Provide the [X, Y] coordinate of the cell's center where the given text is located.  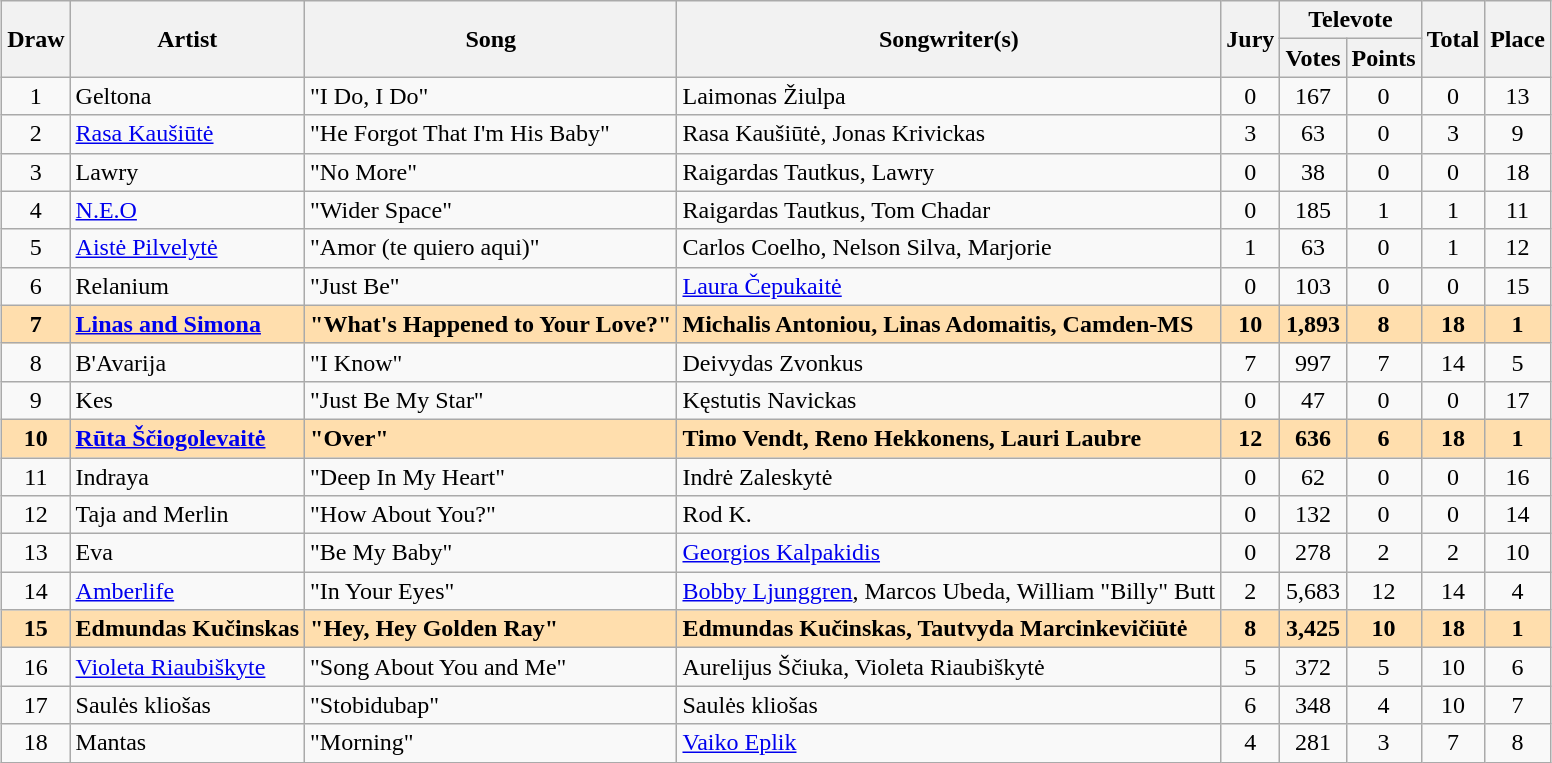
1,893 [1313, 324]
348 [1313, 705]
Bobby Ljunggren, Marcos Ubeda, William "Billy" Butt [949, 591]
Linas and Simona [188, 324]
Lawry [188, 172]
"Be My Baby" [491, 553]
"Stobidubap" [491, 705]
Laura Čepukaitė [949, 286]
"Morning" [491, 743]
"Song About You and Me" [491, 667]
47 [1313, 400]
"Deep In My Heart" [491, 477]
Laimonas Žiulpa [949, 96]
Raigardas Tautkus, Tom Chadar [949, 210]
372 [1313, 667]
"Over" [491, 438]
Song [491, 39]
997 [1313, 362]
Violeta Riaubiškyte [188, 667]
3,425 [1313, 629]
Mantas [188, 743]
Aistė Pilvelytė [188, 248]
38 [1313, 172]
"Hey, Hey Golden Ray" [491, 629]
Place [1518, 39]
Kęstutis Navickas [949, 400]
B'Avarija [188, 362]
132 [1313, 515]
167 [1313, 96]
"Just Be My Star" [491, 400]
Amberlife [188, 591]
636 [1313, 438]
Vaiko Eplik [949, 743]
Aurelijus Ščiuka, Violeta Riaubiškytė [949, 667]
Jury [1250, 39]
Eva [188, 553]
Raigardas Tautkus, Lawry [949, 172]
"Wider Space" [491, 210]
"In Your Eyes" [491, 591]
"No More" [491, 172]
Taja and Merlin [188, 515]
103 [1313, 286]
Timo Vendt, Reno Hekkonens, Lauri Laubre [949, 438]
Indraya [188, 477]
278 [1313, 553]
Points [1384, 58]
"He Forgot That I'm His Baby" [491, 134]
Kes [188, 400]
Geltona [188, 96]
Artist [188, 39]
Indrė Zaleskytė [949, 477]
Rasa Kaušiūtė, Jonas Krivickas [949, 134]
"I Do, I Do" [491, 96]
Songwriter(s) [949, 39]
Michalis Antoniou, Linas Adomaitis, Camden-MS [949, 324]
Edmundas Kučinskas, Tautvyda Marcinkevičiūtė [949, 629]
Edmundas Kučinskas [188, 629]
Rūta Ščiogolevaitė [188, 438]
Deivydas Zvonkus [949, 362]
"How About You?" [491, 515]
Carlos Coelho, Nelson Silva, Marjorie [949, 248]
Relanium [188, 286]
Televote [1350, 20]
Rasa Kaušiūtė [188, 134]
"Just Be" [491, 286]
"Amor (te quiero aqui)" [491, 248]
281 [1313, 743]
Total [1453, 39]
N.E.O [188, 210]
Georgios Kalpakidis [949, 553]
5,683 [1313, 591]
Votes [1313, 58]
62 [1313, 477]
Rod K. [949, 515]
Draw [36, 39]
185 [1313, 210]
"I Know" [491, 362]
"What's Happened to Your Love?" [491, 324]
